Locate the cell with the specified text and output its (x, y) center coordinate. 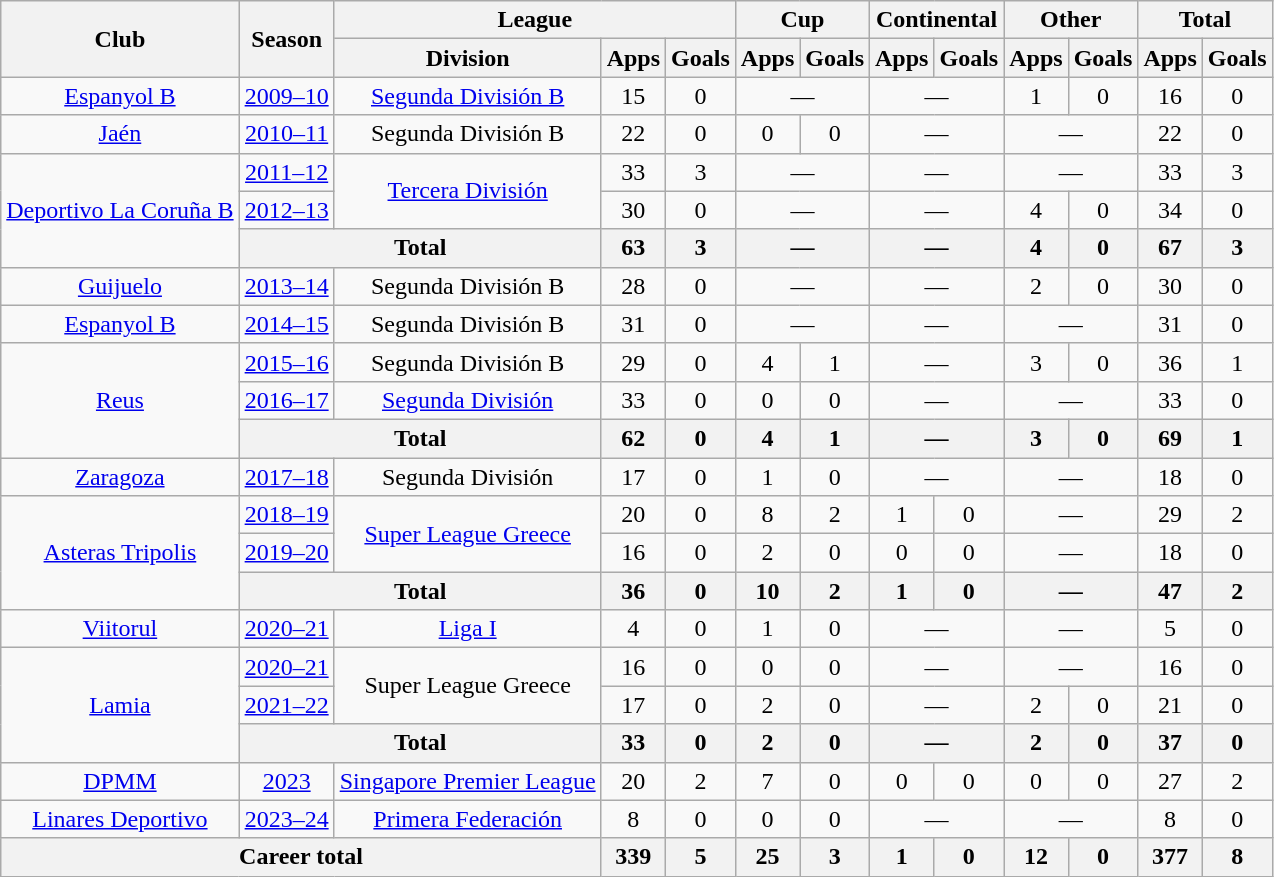
7 (767, 781)
Club (120, 39)
2010–11 (286, 134)
2016–17 (286, 400)
Zaragoza (120, 477)
2015–16 (286, 362)
37 (1170, 743)
21 (1170, 705)
2018–19 (286, 515)
63 (633, 248)
Cup (802, 20)
2023–24 (286, 819)
2019–20 (286, 553)
47 (1170, 591)
69 (1170, 438)
2009–10 (286, 96)
2017–18 (286, 477)
Other (1071, 20)
DPMM (120, 781)
Asteras Tripolis (120, 553)
Career total (301, 857)
339 (633, 857)
15 (633, 96)
Jaén (120, 134)
Primera Federación (468, 819)
2013–14 (286, 286)
25 (767, 857)
Reus (120, 400)
2021–22 (286, 705)
2023 (286, 781)
377 (1170, 857)
Lamia (120, 705)
Singapore Premier League (468, 781)
62 (633, 438)
Viitorul (120, 629)
28 (633, 286)
League (534, 20)
Season (286, 39)
27 (1170, 781)
34 (1170, 210)
Deportivo La Coruña B (120, 210)
Guijuelo (120, 286)
12 (1036, 857)
Tercera División (468, 191)
Linares Deportivo (120, 819)
2011–12 (286, 172)
Liga I (468, 629)
67 (1170, 248)
2014–15 (286, 324)
Continental (937, 20)
Division (468, 58)
2012–13 (286, 210)
10 (767, 591)
